Return the (X, Y) coordinate for the center point of the cell that contains the specified text.  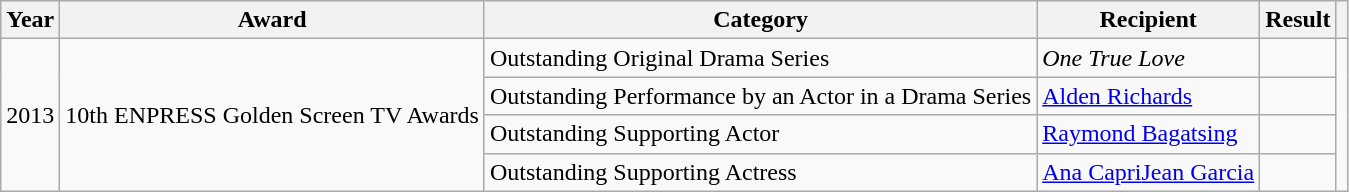
Ana CapriJean Garcia (1148, 172)
Alden Richards (1148, 96)
Award (272, 20)
Recipient (1148, 20)
Outstanding Performance by an Actor in a Drama Series (760, 96)
2013 (30, 115)
Result (1298, 20)
Outstanding Original Drama Series (760, 58)
Category (760, 20)
Raymond Bagatsing (1148, 134)
Year (30, 20)
One True Love (1148, 58)
Outstanding Supporting Actor (760, 134)
10th ENPRESS Golden Screen TV Awards (272, 115)
Outstanding Supporting Actress (760, 172)
